Search for the cell housing the specified text and yield its [x, y] center coordinate. 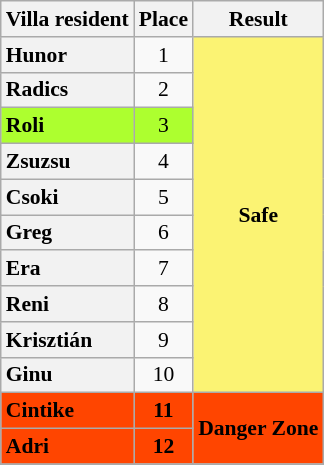
Safe [258, 215]
Greg [68, 233]
5 [164, 197]
6 [164, 233]
Era [68, 269]
Place [164, 19]
Adri [68, 447]
12 [164, 447]
Hunor [68, 55]
4 [164, 162]
3 [164, 126]
Villa resident [68, 19]
Reni [68, 304]
Zsuzsu [68, 162]
10 [164, 375]
8 [164, 304]
Csoki [68, 197]
Ginu [68, 375]
9 [164, 340]
Cintike [68, 411]
7 [164, 269]
11 [164, 411]
Danger Zone [258, 428]
1 [164, 55]
Krisztián [68, 340]
Roli [68, 126]
Radics [68, 90]
2 [164, 90]
Result [258, 19]
